Identify which cell holds the provided text, then report its [X, Y] central coordinate. 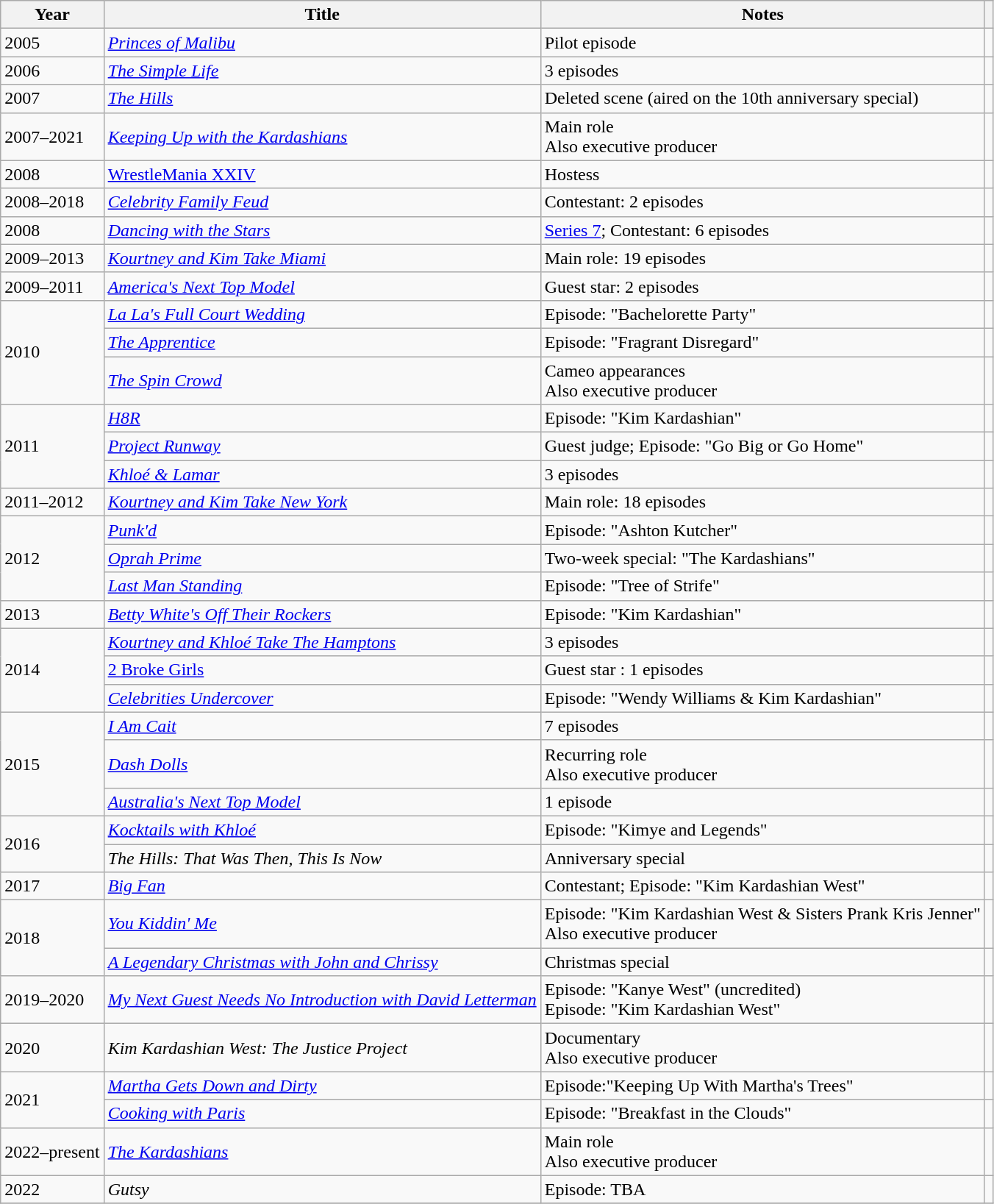
Kourtney and Kim Take New York [322, 502]
Episode: "Kanye West" (uncredited)Episode: "Kim Kardashian West" [762, 1000]
Khloé & Lamar [322, 474]
Title [322, 15]
Episode: "Wendy Williams & Kim Kardashian" [762, 698]
Christmas special [762, 962]
2020 [52, 1047]
2022–present [52, 1152]
Celebrity Family Feud [322, 202]
Episode: "Bachelorette Party" [762, 314]
Episode: "Kim Kardashian West & Sisters Prank Kris Jenner"Also executive producer [762, 924]
2008–2018 [52, 202]
Main role: 18 episodes [762, 502]
1 episode [762, 802]
2019–2020 [52, 1000]
Betty White's Off Their Rockers [322, 614]
Keeping Up with the Kardashians [322, 137]
Notes [762, 15]
2009–2011 [52, 286]
Punk'd [322, 530]
You Kiddin' Me [322, 924]
The Hills [322, 99]
Episode: "Kimye and Legends" [762, 830]
Kim Kardashian West: The Justice Project [322, 1047]
Last Man Standing [322, 586]
2007 [52, 99]
Episode: "Breakfast in the Clouds" [762, 1114]
DocumentaryAlso executive producer [762, 1047]
Dash Dolls [322, 763]
2013 [52, 614]
2 Broke Girls [322, 670]
Year [52, 15]
My Next Guest Needs No Introduction with David Letterman [322, 1000]
Guest star: 2 episodes [762, 286]
2012 [52, 558]
Cooking with Paris [322, 1114]
Guest judge; Episode: "Go Big or Go Home" [762, 446]
7 episodes [762, 726]
2017 [52, 886]
2014 [52, 670]
2006 [52, 71]
Gutsy [322, 1189]
Anniversary special [762, 858]
Series 7; Contestant: 6 episodes [762, 230]
Episode: "Ashton Kutcher" [762, 530]
2015 [52, 763]
Kourtney and Khloé Take The Hamptons [322, 642]
Episode: "Tree of Strife" [762, 586]
Episode:"Keeping Up With Martha's Trees" [762, 1086]
Kourtney and Kim Take Miami [322, 258]
Big Fan [322, 886]
Contestant: 2 episodes [762, 202]
Dancing with the Stars [322, 230]
2005 [52, 43]
Cameo appearancesAlso executive producer [762, 380]
Guest star : 1 episodes [762, 670]
I Am Cait [322, 726]
Project Runway [322, 446]
Contestant; Episode: "Kim Kardashian West" [762, 886]
2010 [52, 352]
Two-week special: "The Kardashians" [762, 558]
Kocktails with Khloé [322, 830]
Martha Gets Down and Dirty [322, 1086]
Episode: TBA [762, 1189]
2022 [52, 1189]
Deleted scene (aired on the 10th anniversary special) [762, 99]
WrestleMania XXIV [322, 174]
Celebrities Undercover [322, 698]
Princes of Malibu [322, 43]
2007–2021 [52, 137]
2021 [52, 1100]
H8R [322, 418]
2011–2012 [52, 502]
Hostess [762, 174]
Recurring roleAlso executive producer [762, 763]
The Apprentice [322, 342]
The Kardashians [322, 1152]
The Hills: That Was Then, This Is Now [322, 858]
2009–2013 [52, 258]
2011 [52, 446]
Australia's Next Top Model [322, 802]
A Legendary Christmas with John and Chrissy [322, 962]
2018 [52, 938]
The Simple Life [322, 71]
Episode: "Fragrant Disregard" [762, 342]
Oprah Prime [322, 558]
Pilot episode [762, 43]
2016 [52, 844]
La La's Full Court Wedding [322, 314]
Main role: 19 episodes [762, 258]
America's Next Top Model [322, 286]
The Spin Crowd [322, 380]
